Locate the cell with the specified text and output its (x, y) center coordinate. 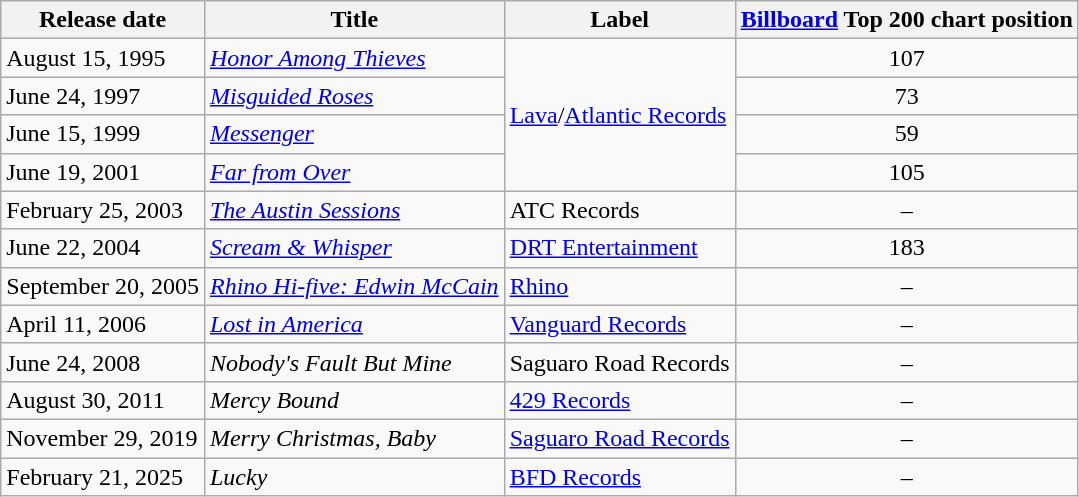
September 20, 2005 (103, 286)
Billboard Top 200 chart position (906, 20)
Release date (103, 20)
June 24, 1997 (103, 96)
June 22, 2004 (103, 248)
Misguided Roses (354, 96)
August 15, 1995 (103, 58)
429 Records (620, 400)
ATC Records (620, 210)
Lucky (354, 477)
Rhino (620, 286)
Messenger (354, 134)
Far from Over (354, 172)
Honor Among Thieves (354, 58)
February 21, 2025 (103, 477)
June 19, 2001 (103, 172)
Merry Christmas, Baby (354, 438)
August 30, 2011 (103, 400)
Label (620, 20)
Lava/Atlantic Records (620, 115)
February 25, 2003 (103, 210)
Title (354, 20)
November 29, 2019 (103, 438)
April 11, 2006 (103, 324)
Mercy Bound (354, 400)
Scream & Whisper (354, 248)
73 (906, 96)
105 (906, 172)
June 24, 2008 (103, 362)
The Austin Sessions (354, 210)
BFD Records (620, 477)
Lost in America (354, 324)
183 (906, 248)
107 (906, 58)
DRT Entertainment (620, 248)
Nobody's Fault But Mine (354, 362)
59 (906, 134)
Rhino Hi-five: Edwin McCain (354, 286)
Vanguard Records (620, 324)
June 15, 1999 (103, 134)
